Identify which cell holds the provided text, then report its (x, y) central coordinate. 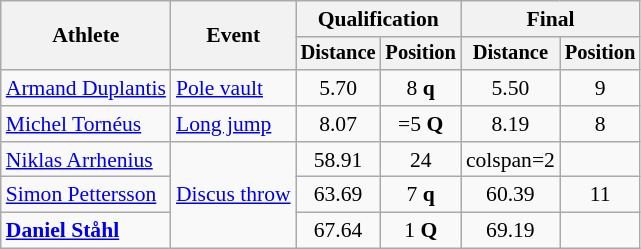
67.64 (338, 231)
58.91 (338, 160)
24 (421, 160)
Simon Pettersson (86, 195)
Final (550, 19)
63.69 (338, 195)
8.07 (338, 124)
Qualification (378, 19)
1 Q (421, 231)
Event (234, 36)
Pole vault (234, 88)
60.39 (510, 195)
8 (600, 124)
Long jump (234, 124)
7 q (421, 195)
8.19 (510, 124)
8 q (421, 88)
9 (600, 88)
Niklas Arrhenius (86, 160)
69.19 (510, 231)
Michel Tornéus (86, 124)
5.70 (338, 88)
Discus throw (234, 196)
Athlete (86, 36)
11 (600, 195)
=5 Q (421, 124)
Daniel Ståhl (86, 231)
colspan=2 (510, 160)
5.50 (510, 88)
Armand Duplantis (86, 88)
